Return [X, Y] of the center of cell containing provided text 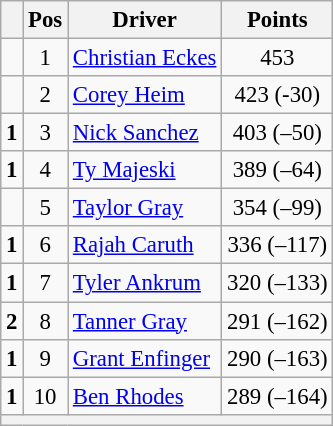
5 [46, 208]
Taylor Gray [145, 208]
Driver [145, 20]
9 [46, 358]
Pos [46, 20]
Ty Majeski [145, 170]
289 (–164) [278, 396]
3 [46, 133]
Corey Heim [145, 95]
336 (–117) [278, 245]
Christian Eckes [145, 58]
Tanner Gray [145, 321]
10 [46, 396]
7 [46, 283]
Points [278, 20]
423 (-30) [278, 95]
403 (–50) [278, 133]
Nick Sanchez [145, 133]
453 [278, 58]
4 [46, 170]
Tyler Ankrum [145, 283]
6 [46, 245]
Grant Enfinger [145, 358]
291 (–162) [278, 321]
389 (–64) [278, 170]
290 (–163) [278, 358]
Ben Rhodes [145, 396]
354 (–99) [278, 208]
8 [46, 321]
320 (–133) [278, 283]
Rajah Caruth [145, 245]
